Determine the [X, Y] coordinate at the center of the cell enclosing the given text.  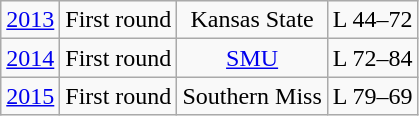
2014 [30, 58]
L 79–69 [372, 96]
L 72–84 [372, 58]
2015 [30, 96]
SMU [252, 58]
L 44–72 [372, 20]
Kansas State [252, 20]
2013 [30, 20]
Southern Miss [252, 96]
